Provide the (X, Y) coordinate of the cell's center where the given text is located.  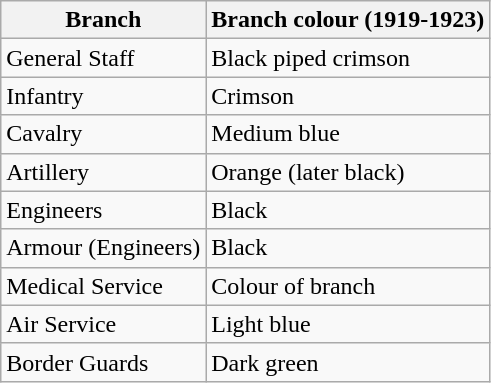
Cavalry (104, 134)
Infantry (104, 96)
Colour of branch (348, 286)
Medical Service (104, 286)
Medium blue (348, 134)
General Staff (104, 58)
Border Guards (104, 362)
Black piped crimson (348, 58)
Air Service (104, 324)
Engineers (104, 210)
Artillery (104, 172)
Armour (Engineers) (104, 248)
Branch (104, 20)
Orange (later black) (348, 172)
Crimson (348, 96)
Branch colour (1919-1923) (348, 20)
Light blue (348, 324)
Dark green (348, 362)
